Search for the cell housing the specified text and yield its (x, y) center coordinate. 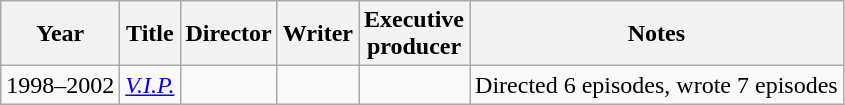
Directed 6 episodes, wrote 7 episodes (657, 85)
Writer (318, 34)
1998–2002 (60, 85)
Executiveproducer (414, 34)
Director (228, 34)
V.I.P. (150, 85)
Title (150, 34)
Notes (657, 34)
Year (60, 34)
